For the text-containing cell, return its midpoint in [X, Y] coordinate format. 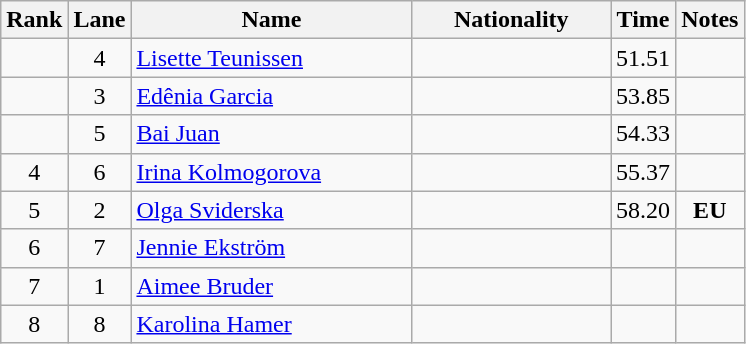
55.37 [644, 172]
Lisette Teunissen [272, 58]
Notes [710, 20]
Name [272, 20]
Jennie Ekström [272, 248]
58.20 [644, 210]
Nationality [512, 20]
51.51 [644, 58]
53.85 [644, 96]
3 [100, 96]
Irina Kolmogorova [272, 172]
54.33 [644, 134]
Edênia Garcia [272, 96]
Karolina Hamer [272, 324]
Time [644, 20]
EU [710, 210]
2 [100, 210]
Lane [100, 20]
Rank [34, 20]
Aimee Bruder [272, 286]
Olga Sviderska [272, 210]
1 [100, 286]
Bai Juan [272, 134]
